Locate the cell with the specified text and output its (X, Y) center coordinate. 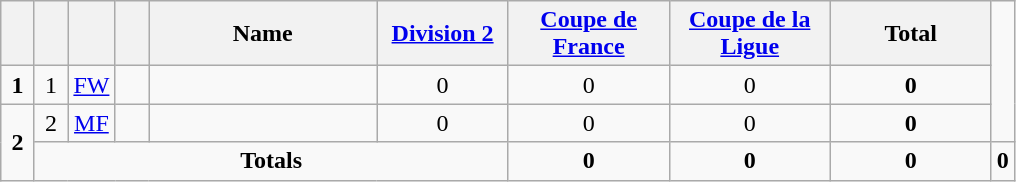
Totals (271, 161)
FW (92, 85)
MF (92, 123)
Coupe de la Ligue (750, 34)
Total (910, 34)
Coupe de France (588, 34)
Division 2 (442, 34)
Name (262, 34)
